Return the [x, y] coordinate for the center point of the cell that contains the specified text.  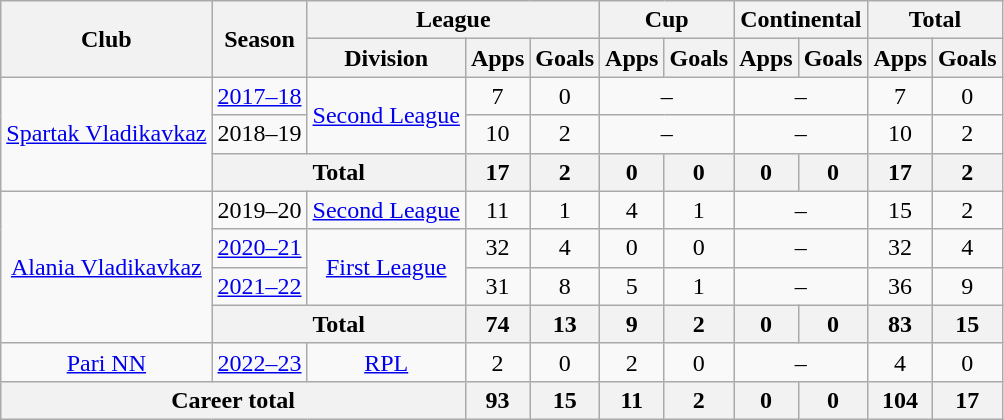
Season [260, 39]
Spartak Vladikavkaz [106, 134]
RPL [386, 362]
League [454, 20]
93 [497, 400]
36 [900, 286]
5 [632, 286]
31 [497, 286]
104 [900, 400]
Alania Vladikavkaz [106, 267]
2017–18 [260, 96]
8 [565, 286]
Division [386, 58]
2022–23 [260, 362]
83 [900, 324]
Career total [234, 400]
2018–19 [260, 134]
Pari NN [106, 362]
First League [386, 267]
13 [565, 324]
74 [497, 324]
2019–20 [260, 210]
Club [106, 39]
2021–22 [260, 286]
Continental [801, 20]
2020–21 [260, 248]
Cup [667, 20]
